Return (X, Y) of the center of cell containing provided text 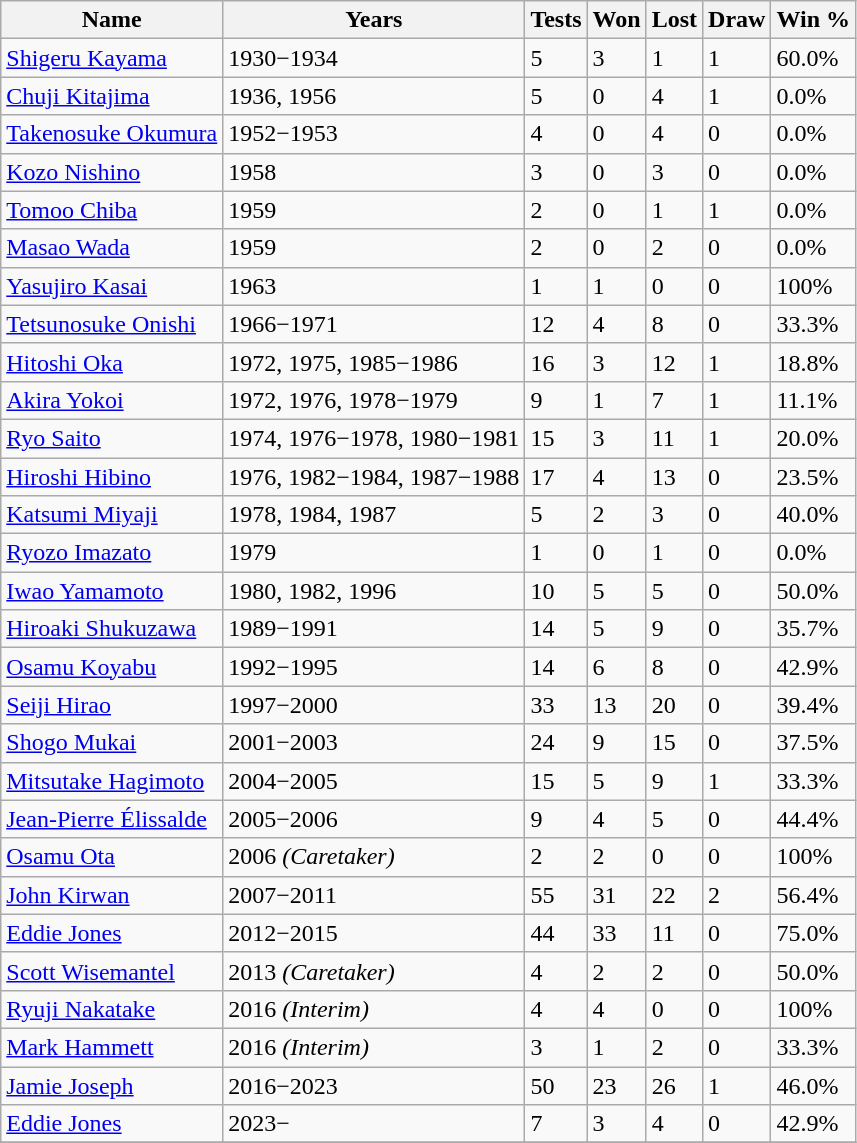
2001−2003 (374, 743)
Name (112, 20)
10 (556, 591)
20 (674, 705)
Hitoshi Oka (112, 362)
2007−2011 (374, 895)
55 (556, 895)
75.0% (814, 933)
Tetsunosuke Onishi (112, 324)
Chuji Kitajima (112, 96)
Shogo Mukai (112, 743)
1936, 1956 (374, 96)
Ryuji Nakatake (112, 1009)
1958 (374, 172)
Kozo Nishino (112, 172)
Ryo Saito (112, 438)
Seiji Hirao (112, 705)
23.5% (814, 477)
Jean-Pierre Élissalde (112, 819)
22 (674, 895)
44.4% (814, 819)
Yasujiro Kasai (112, 286)
37.5% (814, 743)
23 (616, 1085)
Shigeru Kayama (112, 58)
1976, 1982−1984, 1987−1988 (374, 477)
44 (556, 933)
1952−1953 (374, 134)
Draw (737, 20)
1972, 1975, 1985−1986 (374, 362)
6 (616, 667)
John Kirwan (112, 895)
Mark Hammett (112, 1047)
1930−1934 (374, 58)
16 (556, 362)
Jamie Joseph (112, 1085)
2023− (374, 1124)
Takenosuke Okumura (112, 134)
26 (674, 1085)
17 (556, 477)
Katsumi Miyaji (112, 515)
Tests (556, 20)
Years (374, 20)
Hiroaki Shukuzawa (112, 629)
Iwao Yamamoto (112, 591)
Osamu Koyabu (112, 667)
Scott Wisemantel (112, 971)
1989−1991 (374, 629)
18.8% (814, 362)
60.0% (814, 58)
46.0% (814, 1085)
2013 (Caretaker) (374, 971)
1980, 1982, 1996 (374, 591)
Won (616, 20)
2005−2006 (374, 819)
1997−2000 (374, 705)
Ryozo Imazato (112, 553)
50 (556, 1085)
24 (556, 743)
1972, 1976, 1978−1979 (374, 400)
Tomoo Chiba (112, 210)
Osamu Ota (112, 857)
2016−2023 (374, 1085)
Lost (674, 20)
39.4% (814, 705)
1966−1971 (374, 324)
2006 (Caretaker) (374, 857)
1978, 1984, 1987 (374, 515)
1963 (374, 286)
56.4% (814, 895)
Mitsutake Hagimoto (112, 781)
31 (616, 895)
2012−2015 (374, 933)
20.0% (814, 438)
1974, 1976−1978, 1980−1981 (374, 438)
1992−1995 (374, 667)
Akira Yokoi (112, 400)
40.0% (814, 515)
1979 (374, 553)
35.7% (814, 629)
Win % (814, 20)
2004−2005 (374, 781)
Masao Wada (112, 248)
Hiroshi Hibino (112, 477)
11.1% (814, 400)
